Scan for the cell matching the given text and deliver its [x, y] coordinate at center. 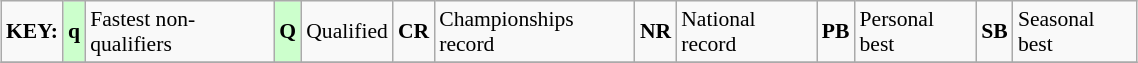
Personal best [916, 32]
Seasonal best [1075, 32]
CR [414, 32]
Qualified [347, 32]
Q [288, 32]
SB [994, 32]
NR [656, 32]
National record [746, 32]
Fastest non-qualifiers [180, 32]
KEY: [32, 32]
q [74, 32]
PB [836, 32]
Championships record [534, 32]
